Search for the cell housing the specified text and yield its [x, y] center coordinate. 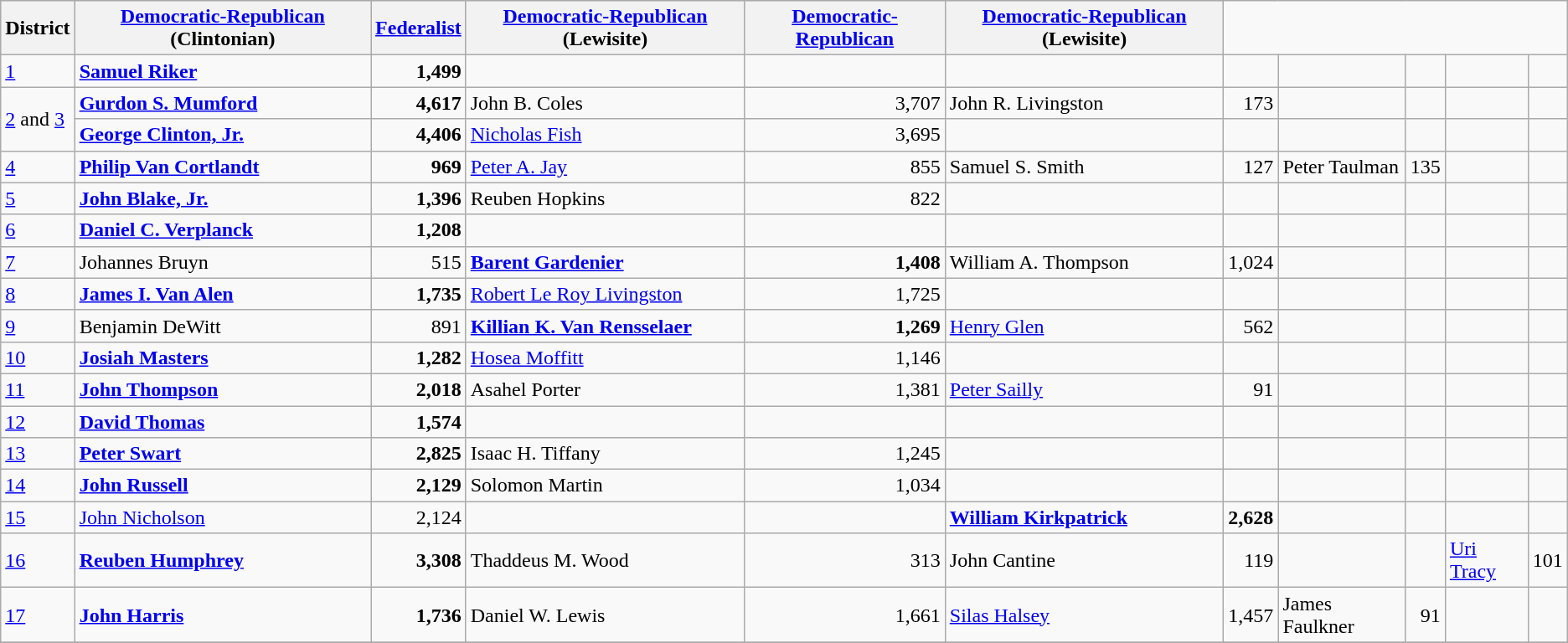
16 [38, 561]
2,129 [419, 486]
2,124 [419, 517]
11 [38, 389]
Nicholas Fish [605, 135]
1,735 [419, 294]
1,736 [419, 615]
5 [38, 198]
1,499 [419, 71]
127 [1251, 167]
173 [1251, 103]
562 [1251, 326]
Solomon Martin [605, 486]
1,269 [844, 326]
Democratic-Republican [844, 28]
12 [38, 421]
Reuben Humphrey [223, 561]
135 [1426, 167]
119 [1251, 561]
1,408 [844, 262]
Robert Le Roy Livingston [605, 294]
Josiah Masters [223, 358]
Samuel S. Smith [1084, 167]
2,825 [419, 454]
1,282 [419, 358]
John Cantine [1084, 561]
1,661 [844, 615]
10 [38, 358]
Reuben Hopkins [605, 198]
2,018 [419, 389]
Killian K. Van Rensselaer [605, 326]
1,457 [1251, 615]
William Kirkpatrick [1084, 517]
John Nicholson [223, 517]
Democratic-Republican (Clintonian) [223, 28]
9 [38, 326]
3,308 [419, 561]
1 [38, 71]
1,208 [419, 230]
8 [38, 294]
1,396 [419, 198]
James Faulkner [1342, 615]
13 [38, 454]
George Clinton, Jr. [223, 135]
Peter Taulman [1342, 167]
John B. Coles [605, 103]
1,381 [844, 389]
4 [38, 167]
John Russell [223, 486]
Philip Van Cortlandt [223, 167]
7 [38, 262]
John Thompson [223, 389]
Peter Swart [223, 454]
William A. Thompson [1084, 262]
Benjamin DeWitt [223, 326]
4,406 [419, 135]
David Thomas [223, 421]
1,034 [844, 486]
1,725 [844, 294]
Peter A. Jay [605, 167]
John Harris [223, 615]
313 [844, 561]
3,707 [844, 103]
Johannes Bruyn [223, 262]
17 [38, 615]
District [38, 28]
John Blake, Jr. [223, 198]
2 and 3 [38, 119]
Silas Halsey [1084, 615]
3,695 [844, 135]
James I. Van Alen [223, 294]
Thaddeus M. Wood [605, 561]
John R. Livingston [1084, 103]
515 [419, 262]
2,628 [1251, 517]
969 [419, 167]
Isaac H. Tiffany [605, 454]
855 [844, 167]
14 [38, 486]
Henry Glen [1084, 326]
1,146 [844, 358]
891 [419, 326]
4,617 [419, 103]
1,245 [844, 454]
822 [844, 198]
15 [38, 517]
6 [38, 230]
Barent Gardenier [605, 262]
Uri Tracy [1486, 561]
Gurdon S. Mumford [223, 103]
Samuel Riker [223, 71]
1,024 [1251, 262]
101 [1548, 561]
1,574 [419, 421]
Hosea Moffitt [605, 358]
Federalist [419, 28]
Daniel W. Lewis [605, 615]
Asahel Porter [605, 389]
Peter Sailly [1084, 389]
Daniel C. Verplanck [223, 230]
